Extract the (x, y) coordinate from the center of the cell holding the provided text.  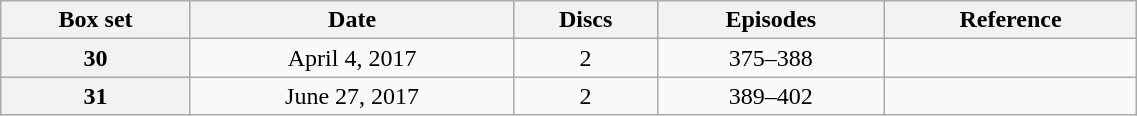
Discs (586, 20)
Episodes (770, 20)
375–388 (770, 58)
Date (352, 20)
31 (96, 96)
June 27, 2017 (352, 96)
30 (96, 58)
Reference (1010, 20)
Box set (96, 20)
April 4, 2017 (352, 58)
389–402 (770, 96)
